Output the (x, y) coordinate of the center of the cell containing the given text.  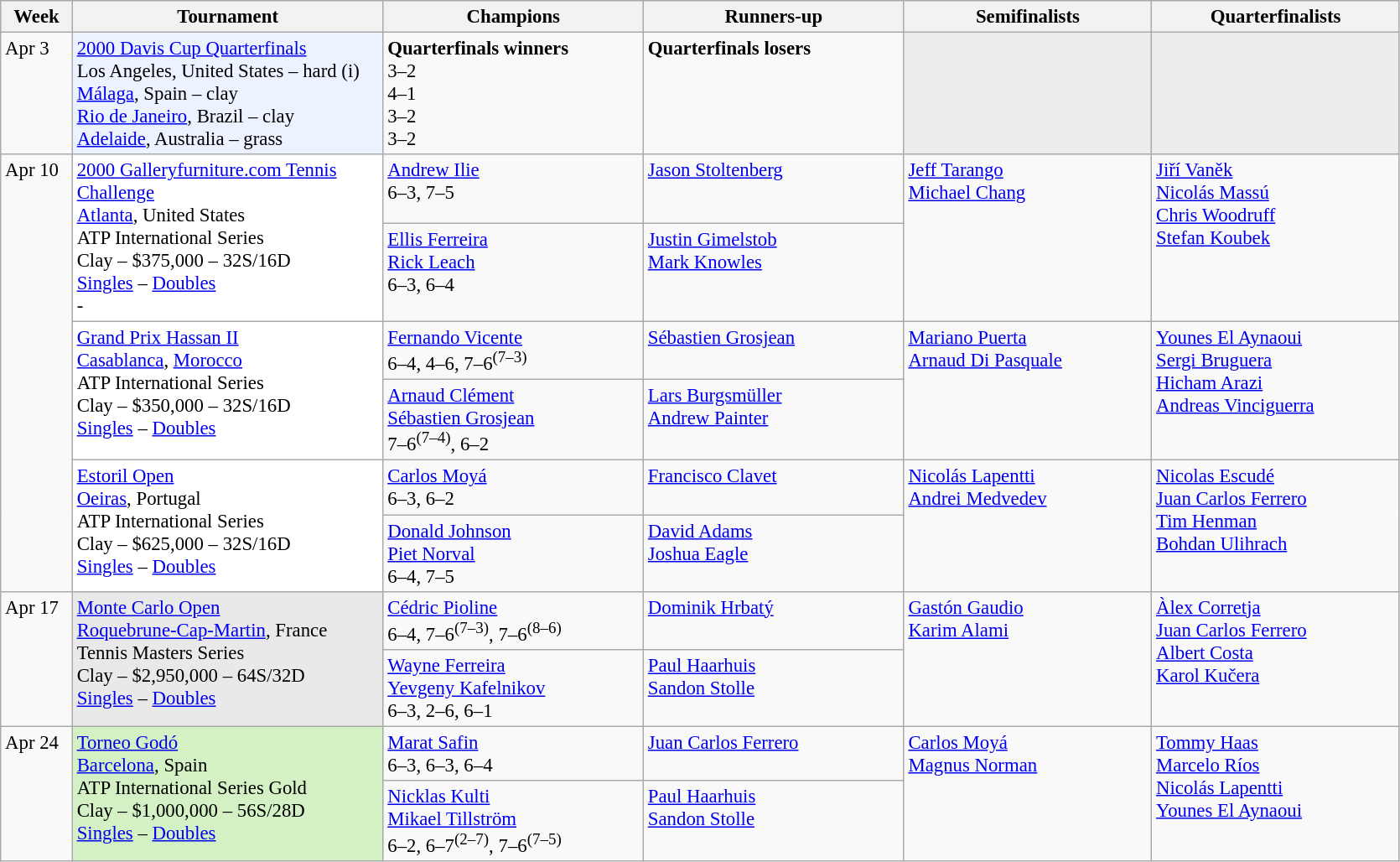
Nicklas Kulti Mikael Tillström6–2, 6–7(2–7), 7–6(7–5) (513, 821)
Younes El Aynaoui Sergi Bruguera Hicham Arazi Andreas Vinciguerra (1276, 391)
Estoril Open Oeiras, PortugalATP International SeriesClay – $625,000 – 32S/16DSingles – Doubles (228, 526)
Juan Carlos Ferrero (775, 753)
Nicolas Escudé Juan Carlos Ferrero Tim Henman Bohdan Ulihrach (1276, 526)
Quarterfinalists (1276, 17)
Champions (513, 17)
Semifinalists (1028, 17)
Apr 3 (37, 94)
2000 Galleryfurniture.com Tennis Challenge Atlanta, United StatesATP International SeriesClay – $375,000 – 32S/16DSingles – Doubles - (228, 238)
Carlos Moyá 6–3, 6–2 (513, 488)
Apr 24 (37, 793)
Marat Safin6–3, 6–3, 6–4 (513, 753)
Wayne Ferreira Yevgeny Kafelnikov6–3, 2–6, 6–1 (513, 688)
2000 Davis Cup Quarterfinals Los Angeles, United States – hard (i) Málaga, Spain – clay Rio de Janeiro, Brazil – clay Adelaide, Australia – grass (228, 94)
Monte Carlo Open Roquebrune-Cap-Martin, FranceTennis Masters SeriesClay – $2,950,000 – 64S/32DSingles – Doubles (228, 659)
Tommy Haas Marcelo Ríos Nicolás Lapentti Younes El Aynaoui (1276, 793)
Nicolás Lapentti Andrei Medvedev (1028, 526)
Carlos Moyá Magnus Norman (1028, 793)
Quarterfinals winners 3–2 4–1 3–2 3–2 (513, 94)
Àlex Corretja Juan Carlos Ferrero Albert Costa Karol Kučera (1276, 659)
Lars Burgsmüller Andrew Painter (775, 420)
Dominik Hrbatý (775, 621)
Justin Gimelstob Mark Knowles (775, 273)
Apr 10 (37, 372)
Fernando Vicente6–4, 4–6, 7–6(7–3) (513, 351)
Gastón Gaudio Karim Alami (1028, 659)
Jiří Vaněk Nicolás Massú Chris Woodruff Stefan Koubek (1276, 238)
Quarterfinals losers (775, 94)
Tournament (228, 17)
Mariano Puerta Arnaud Di Pasquale (1028, 391)
Sébastien Grosjean (775, 351)
Cédric Pioline6–4, 7–6(7–3), 7–6(8–6) (513, 621)
Jeff Tarango Michael Chang (1028, 238)
Week (37, 17)
Grand Prix Hassan II Casablanca, MoroccoATP International SeriesClay – $350,000 – 32S/16DSingles – Doubles (228, 391)
Apr 17 (37, 659)
Donald Johnson Piet Norval6–4, 7–5 (513, 553)
Andrew Ilie6–3, 7–5 (513, 190)
Torneo Godó Barcelona, SpainATP International Series GoldClay – $1,000,000 – 56S/28DSingles – Doubles (228, 793)
David Adams Joshua Eagle (775, 553)
Jason Stoltenberg (775, 190)
Arnaud Clément Sébastien Grosjean7–6(7–4), 6–2 (513, 420)
Francisco Clavet (775, 488)
Runners-up (775, 17)
Ellis Ferreira Rick Leach6–3, 6–4 (513, 273)
